Detect which cell encompasses the target text, then output its (X, Y) center coordinate. 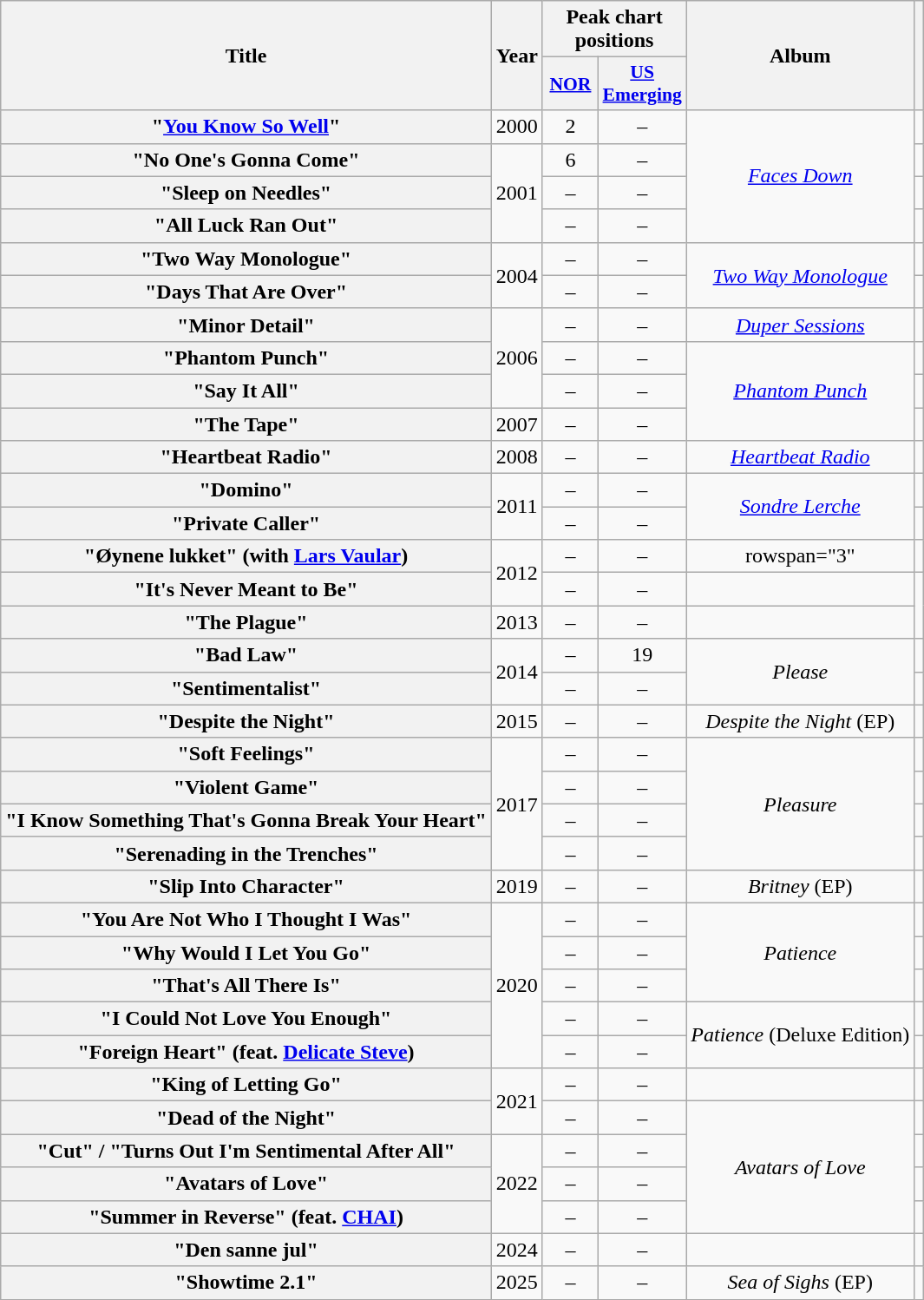
2017 (517, 804)
"I Know Something That's Gonna Break Your Heart" (246, 820)
2 (570, 127)
2025 (517, 1283)
Title (246, 56)
2021 (517, 1101)
Phantom Punch (800, 391)
2011 (517, 507)
"Bad Law" (246, 655)
"No One's Gonna Come" (246, 160)
"You Know So Well" (246, 127)
"All Luck Ran Out" (246, 226)
6 (570, 160)
2022 (517, 1184)
Patience (800, 952)
"Cut" / "Turns Out I'm Sentimental After All" (246, 1151)
Patience (Deluxe Edition) (800, 1035)
"King of Letting Go" (246, 1085)
2024 (517, 1250)
"Two Way Monologue" (246, 259)
Peak chart positions (614, 30)
"Violent Game" (246, 787)
"Why Would I Let You Go" (246, 952)
"Foreign Heart" (feat. Delicate Steve) (246, 1052)
"Minor Detail" (246, 325)
"Den sanne jul" (246, 1250)
rowspan="3" (800, 556)
Two Way Monologue (800, 275)
Pleasure (800, 804)
"Slip Into Character" (246, 886)
"Private Caller" (246, 523)
"The Tape" (246, 424)
Sondre Lerche (800, 507)
2006 (517, 358)
"Avatars of Love" (246, 1184)
2013 (517, 622)
"Serenading in the Trenches" (246, 853)
Faces Down (800, 176)
Despite the Night (EP) (800, 721)
Avatars of Love (800, 1167)
"Say It All" (246, 391)
NOR (570, 83)
2014 (517, 672)
"Showtime 2.1" (246, 1283)
"Despite the Night" (246, 721)
"Dead of the Night" (246, 1118)
"Domino" (246, 490)
Please (800, 672)
"Øynene lukket" (with Lars Vaular) (246, 556)
2001 (517, 193)
"I Could Not Love You Enough" (246, 1019)
2020 (517, 985)
"Heartbeat Radio" (246, 457)
2004 (517, 275)
"Phantom Punch" (246, 358)
"That's All There Is" (246, 986)
"Summer in Reverse" (feat. CHAI) (246, 1217)
2012 (517, 573)
"Sleep on Needles" (246, 193)
"Days That Are Over" (246, 292)
19 (642, 655)
"You Are Not Who I Thought I Was" (246, 919)
2015 (517, 721)
2007 (517, 424)
USEmerging (642, 83)
"It's Never Meant to Be" (246, 589)
2008 (517, 457)
2000 (517, 127)
"The Plague" (246, 622)
"Soft Feelings" (246, 754)
Heartbeat Radio (800, 457)
Sea of Sighs (EP) (800, 1283)
Year (517, 56)
2019 (517, 886)
"Sentimentalist" (246, 688)
Britney (EP) (800, 886)
Album (800, 56)
Duper Sessions (800, 325)
